Return (x, y) of the center of cell containing provided text 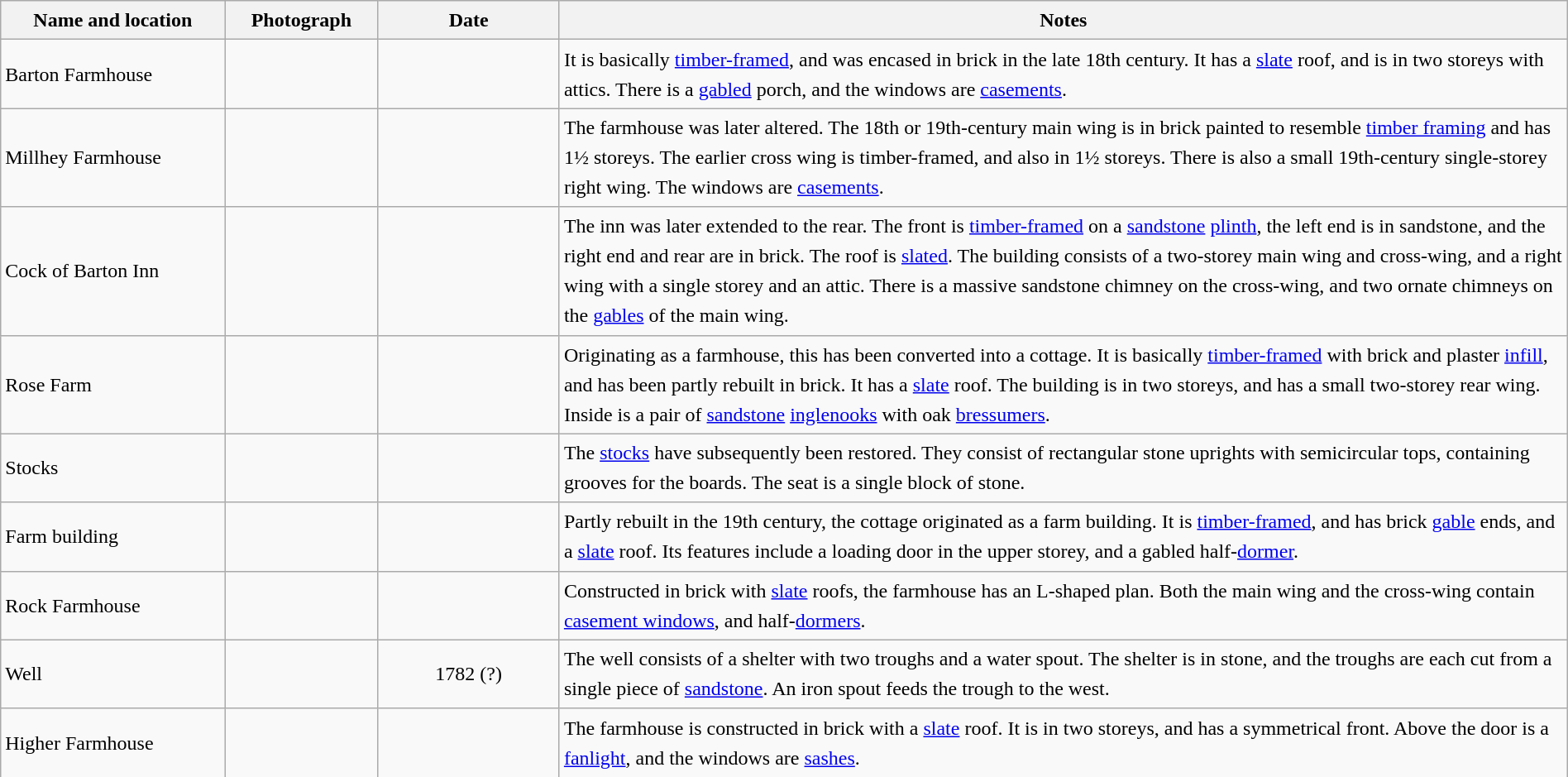
Well (112, 674)
Farm building (112, 536)
Photograph (301, 20)
Millhey Farmhouse (112, 157)
Rock Farmhouse (112, 606)
Higher Farmhouse (112, 743)
Barton Farmhouse (112, 74)
Rose Farm (112, 384)
Name and location (112, 20)
1782 (?) (468, 674)
Notes (1064, 20)
Cock of Barton Inn (112, 271)
Stocks (112, 468)
Date (468, 20)
